Output the (x, y) coordinate of the center of the cell containing the given text.  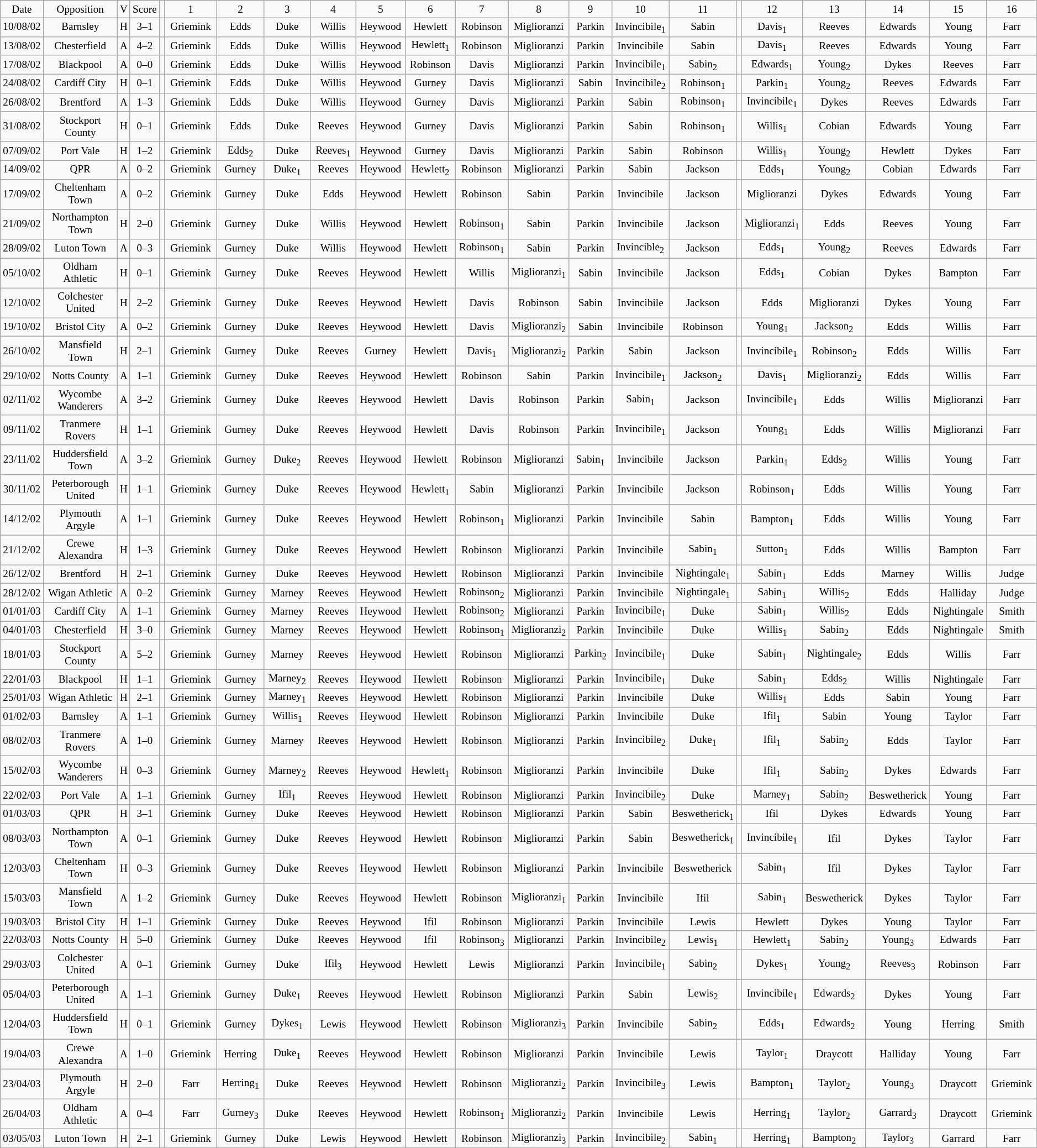
09/11/02 (22, 430)
08/02/03 (22, 741)
6 (430, 9)
21/12/02 (22, 549)
3 (287, 9)
2–2 (145, 302)
14 (897, 9)
03/05/03 (22, 1138)
17/09/02 (22, 194)
0–0 (145, 65)
14/09/02 (22, 170)
13/08/02 (22, 46)
5–2 (145, 654)
3–0 (145, 630)
01/02/03 (22, 716)
Reeves1 (333, 151)
Invincibile3 (640, 1084)
2 (241, 9)
05/04/03 (22, 994)
19/03/03 (22, 922)
Opposition (80, 9)
23/04/03 (22, 1084)
15/03/03 (22, 898)
22/02/03 (22, 795)
15/02/03 (22, 770)
Gurney3 (241, 1114)
5–0 (145, 940)
19/04/03 (22, 1054)
08/03/03 (22, 838)
26/04/03 (22, 1114)
Lewis2 (703, 994)
Score (145, 9)
01/01/03 (22, 611)
Ifil3 (333, 964)
Garrard3 (897, 1114)
22/01/03 (22, 679)
10 (640, 9)
02/11/02 (22, 400)
Reeves3 (897, 964)
22/03/03 (22, 940)
05/10/02 (22, 272)
12/03/03 (22, 868)
23/11/02 (22, 460)
26/10/02 (22, 352)
Duke2 (287, 460)
18/01/03 (22, 654)
Robinson3 (482, 940)
13 (834, 9)
12 (772, 9)
28/09/02 (22, 248)
30/11/02 (22, 490)
29/03/03 (22, 964)
04/01/03 (22, 630)
Taylor1 (772, 1054)
7 (482, 9)
4–2 (145, 46)
29/10/02 (22, 376)
Edwards1 (772, 65)
24/08/02 (22, 83)
Lewis1 (703, 940)
V (124, 9)
17/08/02 (22, 65)
4 (333, 9)
12/10/02 (22, 302)
Bampton2 (834, 1138)
0–4 (145, 1114)
28/12/02 (22, 593)
07/09/02 (22, 151)
8 (539, 9)
10/08/02 (22, 27)
01/03/03 (22, 814)
26/12/02 (22, 574)
14/12/02 (22, 520)
25/01/03 (22, 698)
1 (191, 9)
21/09/02 (22, 224)
11 (703, 9)
Hewlett2 (430, 170)
16 (1012, 9)
31/08/02 (22, 127)
26/08/02 (22, 102)
Taylor3 (897, 1138)
19/10/02 (22, 327)
Nightingale2 (834, 654)
Invincible2 (640, 248)
5 (381, 9)
Parkin2 (590, 654)
Date (22, 9)
12/04/03 (22, 1024)
9 (590, 9)
15 (959, 9)
Sutton1 (772, 549)
Garrard (959, 1138)
